Pinpoint the cell where the given text exists, returning its [X, Y] midpoint coordinate. 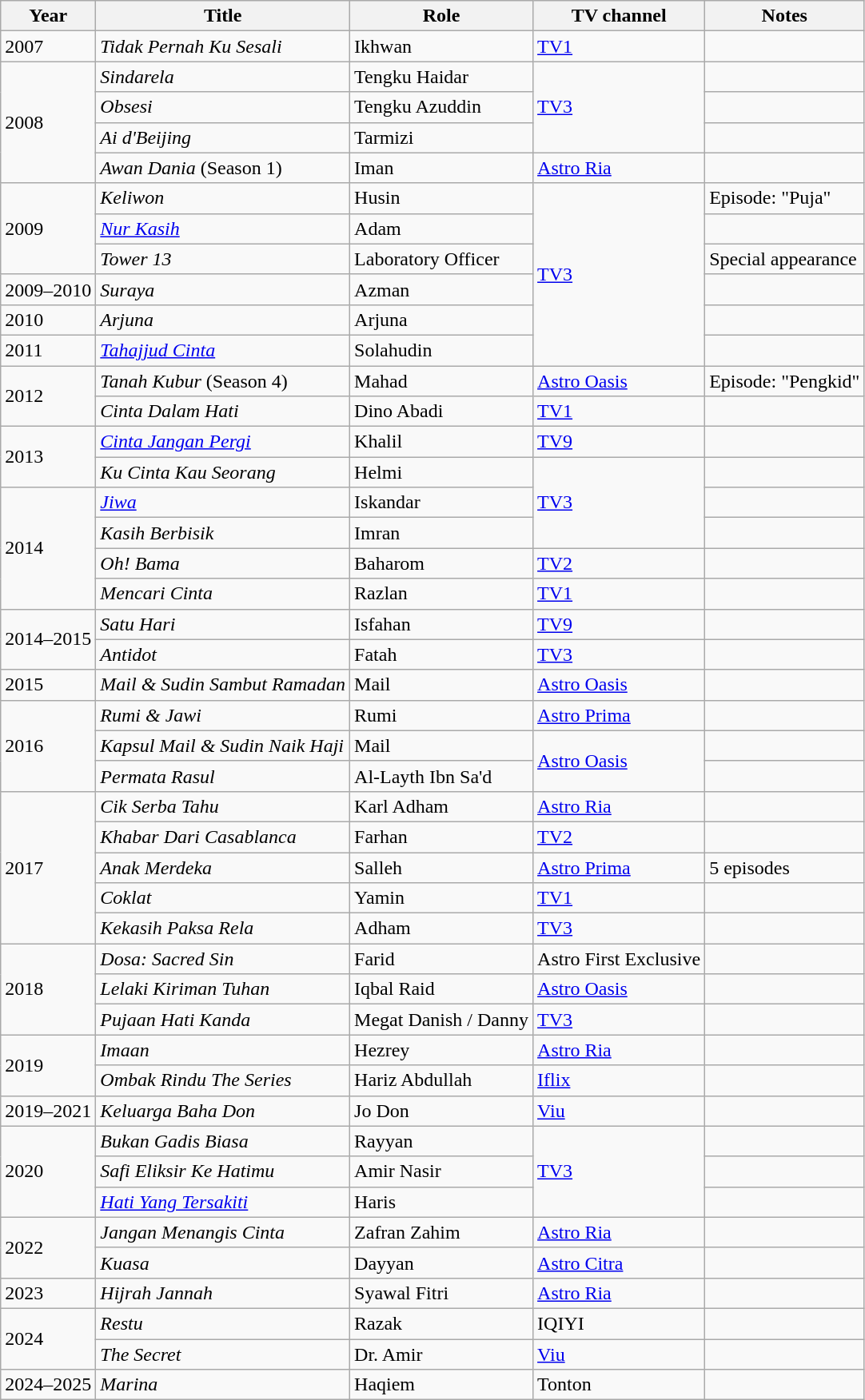
Solahudin [441, 350]
Husin [441, 198]
Tahajjud Cinta [223, 350]
2019 [48, 1065]
TV channel [619, 16]
Astro Citra [619, 1263]
Farid [441, 959]
Tower 13 [223, 259]
Ombak Rindu The Series [223, 1080]
Permata Rasul [223, 776]
Hati Yang Tersakiti [223, 1202]
2009–2010 [48, 289]
Suraya [223, 289]
Lelaki Kiriman Tuhan [223, 989]
Antidot [223, 654]
Zafran Zahim [441, 1232]
IQIYI [619, 1323]
Ku Cinta Kau Seorang [223, 472]
Kapsul Mail & Sudin Naik Haji [223, 746]
Haris [441, 1202]
Haqiem [441, 1385]
Rumi & Jawi [223, 715]
Keliwon [223, 198]
2023 [48, 1293]
Cik Serba Tahu [223, 806]
Tengku Azuddin [441, 107]
2022 [48, 1247]
Episode: "Pengkid" [785, 381]
Cinta Dalam Hati [223, 412]
Dr. Amir [441, 1354]
Notes [785, 16]
Fatah [441, 654]
2008 [48, 122]
2007 [48, 46]
Yamin [441, 898]
2015 [48, 685]
Mahad [441, 381]
Farhan [441, 837]
Dosa: Sacred Sin [223, 959]
Safi Eliksir Ke Hatimu [223, 1171]
Role [441, 16]
Obsesi [223, 107]
Jangan Menangis Cinta [223, 1232]
Kasih Berbisik [223, 533]
Mencari Cinta [223, 594]
Adham [441, 929]
2009 [48, 229]
Kuasa [223, 1263]
Special appearance [785, 259]
Year [48, 16]
Azman [441, 289]
Syawal Fitri [441, 1293]
Isfahan [441, 624]
Hijrah Jannah [223, 1293]
Anak Merdeka [223, 867]
Hezrey [441, 1050]
Jiwa [223, 503]
Rayyan [441, 1141]
The Secret [223, 1354]
Tengku Haidar [441, 77]
Tanah Kubur (Season 4) [223, 381]
Salleh [441, 867]
Iflix [619, 1080]
Satu Hari [223, 624]
Imran [441, 533]
Amir Nasir [441, 1171]
2018 [48, 989]
Tonton [619, 1385]
Nur Kasih [223, 229]
Rumi [441, 715]
2017 [48, 867]
Pujaan Hati Kanda [223, 1020]
Al-Layth Ibn Sa'd [441, 776]
Title [223, 16]
Razak [441, 1323]
Kekasih Paksa Rela [223, 929]
Dayyan [441, 1263]
Hariz Abdullah [441, 1080]
Tidak Pernah Ku Sesali [223, 46]
2019–2021 [48, 1111]
2014 [48, 548]
Bukan Gadis Biasa [223, 1141]
Dino Abadi [441, 412]
Cinta Jangan Pergi [223, 442]
2014–2015 [48, 639]
Sindarela [223, 77]
Baharom [441, 563]
Helmi [441, 472]
2012 [48, 396]
Ikhwan [441, 46]
Laboratory Officer [441, 259]
Razlan [441, 594]
Khabar Dari Casablanca [223, 837]
Marina [223, 1385]
2016 [48, 746]
Awan Dania (Season 1) [223, 168]
Episode: "Puja" [785, 198]
Megat Danish / Danny [441, 1020]
Imaan [223, 1050]
Restu [223, 1323]
Iskandar [441, 503]
Tarmizi [441, 137]
Mail & Sudin Sambut Ramadan [223, 685]
Iqbal Raid [441, 989]
2010 [48, 320]
Coklat [223, 898]
2013 [48, 457]
2011 [48, 350]
Adam [441, 229]
5 episodes [785, 867]
Keluarga Baha Don [223, 1111]
Khalil [441, 442]
Jo Don [441, 1111]
Iman [441, 168]
Karl Adham [441, 806]
2024 [48, 1338]
Astro First Exclusive [619, 959]
2024–2025 [48, 1385]
Ai d'Beijing [223, 137]
2020 [48, 1171]
Oh! Bama [223, 563]
